Locate the cell with the specified text and output its (x, y) center coordinate. 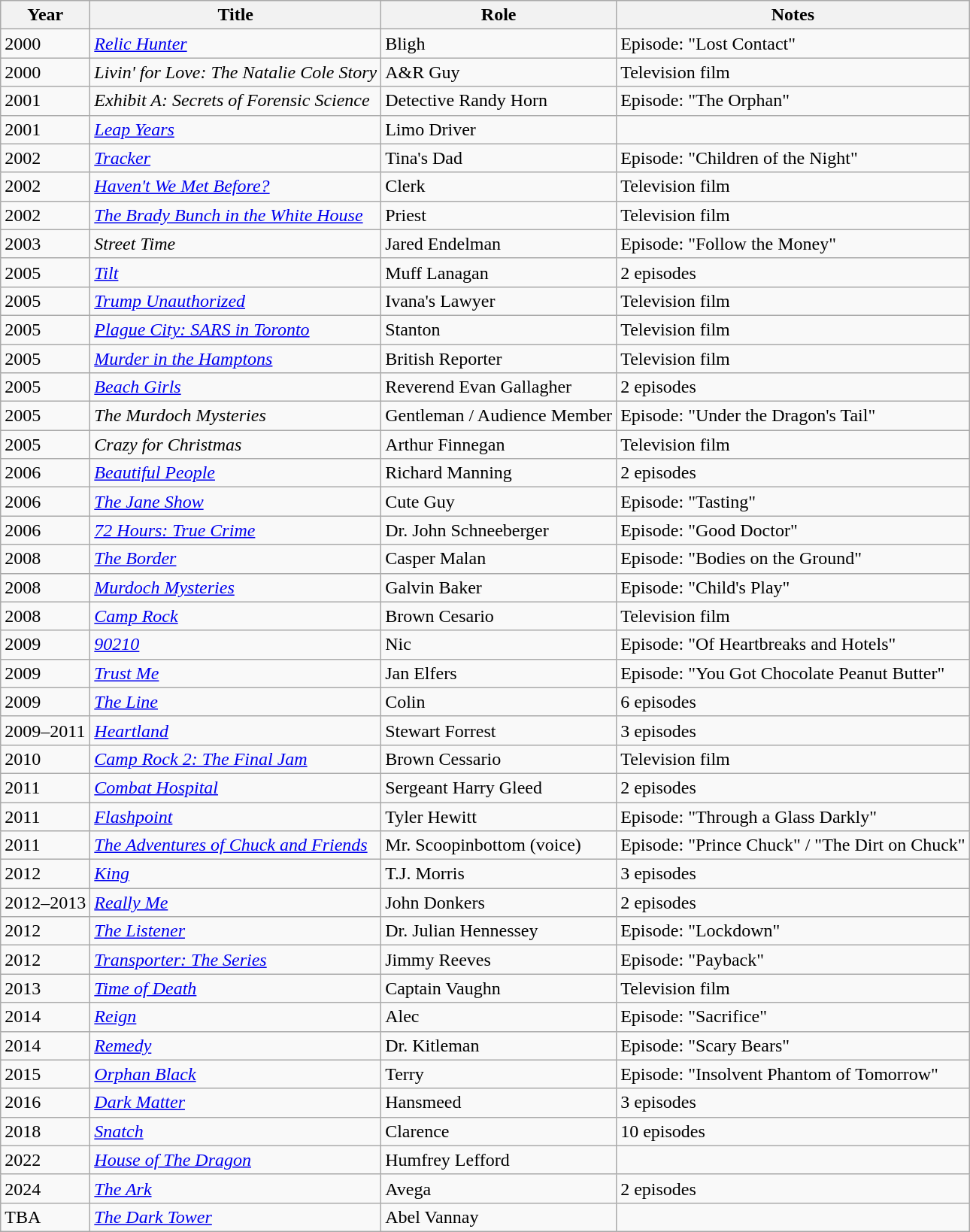
Trust Me (236, 673)
Tilt (236, 272)
The Listener (236, 931)
Jan Elfers (499, 673)
Brown Cesario (499, 616)
Relic Hunter (236, 44)
Snatch (236, 1131)
2016 (45, 1103)
Jimmy Reeves (499, 960)
John Donkers (499, 903)
Really Me (236, 903)
Tracker (236, 158)
TBA (45, 1217)
The Murdoch Mysteries (236, 416)
Richard Manning (499, 473)
Episode: "Payback" (793, 960)
Title (236, 15)
Beautiful People (236, 473)
British Reporter (499, 359)
Episode: "Under the Dragon's Tail" (793, 416)
2009–2011 (45, 730)
2012–2013 (45, 903)
Episode: "Sacrifice" (793, 1017)
Ivana's Lawyer (499, 301)
2010 (45, 759)
The Border (236, 559)
The Line (236, 702)
Dr. Julian Hennessey (499, 931)
Cute Guy (499, 502)
Episode: "Lockdown" (793, 931)
2018 (45, 1131)
Gentleman / Audience Member (499, 416)
Livin' for Love: The Natalie Cole Story (236, 72)
Flashpoint (236, 816)
Plague City: SARS in Toronto (236, 329)
Episode: "Good Doctor" (793, 530)
72 Hours: True Crime (236, 530)
Camp Rock (236, 616)
Notes (793, 15)
Haven't We Met Before? (236, 187)
Episode: "Insolvent Phantom of Tomorrow" (793, 1074)
Street Time (236, 244)
King (236, 874)
2022 (45, 1160)
Stanton (499, 329)
2013 (45, 988)
Clarence (499, 1131)
Mr. Scoopinbottom (voice) (499, 845)
Reign (236, 1017)
Episode: "Through a Glass Darkly" (793, 816)
Episode: "The Orphan" (793, 101)
Abel Vannay (499, 1217)
Episode: "Children of the Night" (793, 158)
Camp Rock 2: The Final Jam (236, 759)
Episode: "Follow the Money" (793, 244)
Limo Driver (499, 129)
6 episodes (793, 702)
10 episodes (793, 1131)
Alec (499, 1017)
Clerk (499, 187)
T.J. Morris (499, 874)
Hansmeed (499, 1103)
Humfrey Lefford (499, 1160)
Episode: "Tasting" (793, 502)
90210 (236, 645)
Episode: "Lost Contact" (793, 44)
Stewart Forrest (499, 730)
Muff Lanagan (499, 272)
The Jane Show (236, 502)
Episode: "Prince Chuck" / "The Dirt on Chuck" (793, 845)
The Adventures of Chuck and Friends (236, 845)
Trump Unauthorized (236, 301)
Remedy (236, 1045)
Year (45, 15)
Sergeant Harry Gleed (499, 787)
The Ark (236, 1188)
Crazy for Christmas (236, 445)
Arthur Finnegan (499, 445)
Episode: "Of Heartbreaks and Hotels" (793, 645)
Orphan Black (236, 1074)
Captain Vaughn (499, 988)
Tyler Hewitt (499, 816)
Episode: "Bodies on the Ground" (793, 559)
Reverend Evan Gallagher (499, 387)
Avega (499, 1188)
Dark Matter (236, 1103)
2015 (45, 1074)
The Dark Tower (236, 1217)
Jared Endelman (499, 244)
Exhibit A: Secrets of Forensic Science (236, 101)
Priest (499, 215)
Role (499, 15)
2003 (45, 244)
Murder in the Hamptons (236, 359)
Episode: "Child's Play" (793, 587)
Time of Death (236, 988)
Detective Randy Horn (499, 101)
Dr. Kitleman (499, 1045)
Terry (499, 1074)
Dr. John Schneeberger (499, 530)
Brown Cessario (499, 759)
Beach Girls (236, 387)
Casper Malan (499, 559)
Episode: "You Got Chocolate Peanut Butter" (793, 673)
Heartland (236, 730)
Galvin Baker (499, 587)
House of The Dragon (236, 1160)
Tina's Dad (499, 158)
Nic (499, 645)
Leap Years (236, 129)
Murdoch Mysteries (236, 587)
Combat Hospital (236, 787)
Episode: "Scary Bears" (793, 1045)
2024 (45, 1188)
Bligh (499, 44)
The Brady Bunch in the White House (236, 215)
Transporter: The Series (236, 960)
Colin (499, 702)
A&R Guy (499, 72)
